Pinpoint the cell where the given text exists, returning its [x, y] midpoint coordinate. 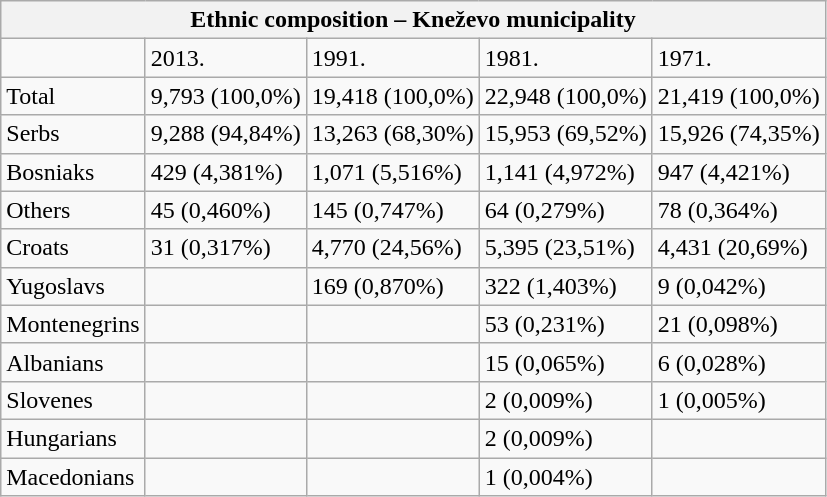
1 (0,004%) [566, 477]
15,953 (69,52%) [566, 134]
Hungarians [73, 438]
Yugoslavs [73, 286]
1991. [392, 58]
31 (0,317%) [226, 248]
1 (0,005%) [738, 400]
19,418 (100,0%) [392, 96]
Montenegrins [73, 324]
322 (1,403%) [566, 286]
169 (0,870%) [392, 286]
9 (0,042%) [738, 286]
Others [73, 210]
13,263 (68,30%) [392, 134]
5,395 (23,51%) [566, 248]
1,141 (4,972%) [566, 172]
1,071 (5,516%) [392, 172]
45 (0,460%) [226, 210]
Bosniaks [73, 172]
Serbs [73, 134]
1971. [738, 58]
6 (0,028%) [738, 362]
429 (4,381%) [226, 172]
21,419 (100,0%) [738, 96]
4,431 (20,69%) [738, 248]
Macedonians [73, 477]
64 (0,279%) [566, 210]
22,948 (100,0%) [566, 96]
4,770 (24,56%) [392, 248]
21 (0,098%) [738, 324]
53 (0,231%) [566, 324]
15 (0,065%) [566, 362]
15,926 (74,35%) [738, 134]
Slovenes [73, 400]
2013. [226, 58]
9,793 (100,0%) [226, 96]
Total [73, 96]
78 (0,364%) [738, 210]
Ethnic composition – Kneževo municipality [414, 20]
947 (4,421%) [738, 172]
Croats [73, 248]
1981. [566, 58]
9,288 (94,84%) [226, 134]
Albanians [73, 362]
145 (0,747%) [392, 210]
